Determine the (X, Y) coordinate at the center of the cell enclosing the given text.  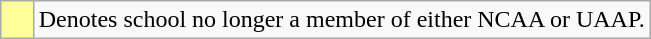
Denotes school no longer a member of either NCAA or UAAP. (342, 20)
